Return (x, y) of the center of cell containing provided text 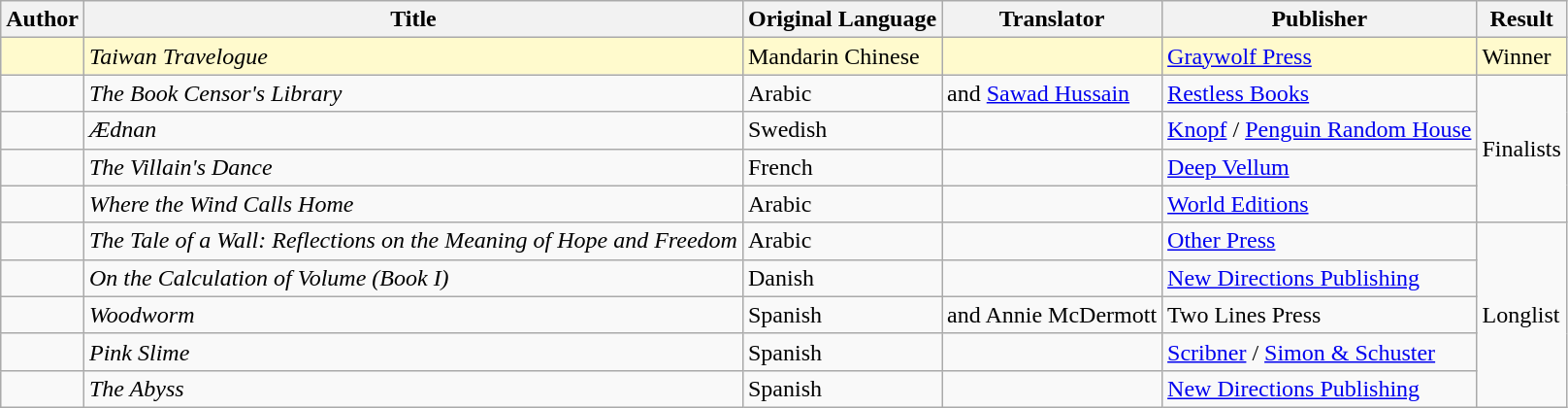
Knopf / Penguin Random House (1320, 130)
Pink Slime (413, 352)
Mandarin Chinese (842, 56)
Translator (1052, 19)
Original Language (842, 19)
Publisher (1320, 19)
Title (413, 19)
and Annie McDermott (1052, 315)
Scribner / Simon & Schuster (1320, 352)
Swedish (842, 130)
The Villain's Dance (413, 167)
Taiwan Travelogue (413, 56)
Finalists (1521, 149)
The Tale of a Wall: Reflections on the Meaning of Hope and Freedom (413, 241)
Restless Books (1320, 93)
Danish (842, 278)
The Book Censor's Library (413, 93)
Author (43, 19)
French (842, 167)
World Editions (1320, 204)
Longlist (1521, 315)
Deep Vellum (1320, 167)
Other Press (1320, 241)
On the Calculation of Volume (Book I) (413, 278)
Ædnan (413, 130)
Winner (1521, 56)
Woodworm (413, 315)
Two Lines Press (1320, 315)
and Sawad Hussain (1052, 93)
Where the Wind Calls Home (413, 204)
Graywolf Press (1320, 56)
Result (1521, 19)
The Abyss (413, 389)
